Return (X, Y) of the center of cell containing provided text 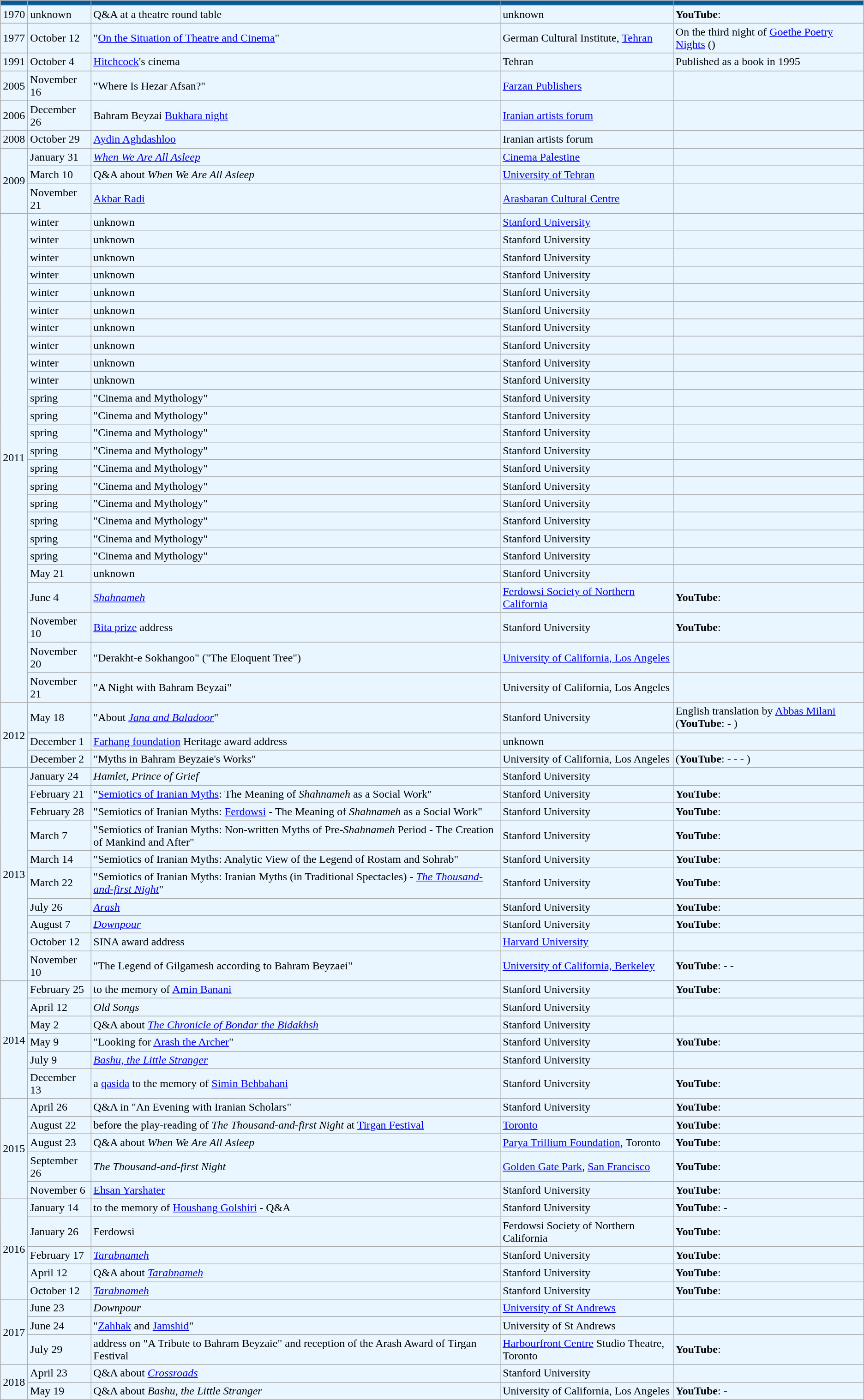
August 23 (59, 1142)
1970 (14, 14)
Ferdowsi (295, 1232)
April 26 (59, 1107)
2016 (14, 1249)
July 9 (59, 1060)
December 26 (59, 115)
Aydin Aghdashloo (295, 139)
November 6 (59, 1190)
Arasbaran Cultural Centre (587, 198)
2008 (14, 139)
May 19 (59, 1391)
2013 (14, 874)
Toronto (587, 1125)
July 29 (59, 1350)
YouTube: - - (768, 966)
August 22 (59, 1125)
Ehsan Yarshater (295, 1190)
"Looking for Arash the Archer" (295, 1042)
Cinema Palestine (587, 157)
address on "A Tribute to Bahram Beyzaie" and reception of the Arash Award of Tirgan Festival (295, 1350)
June 4 (59, 597)
November 20 (59, 657)
2015 (14, 1148)
Parya Trillium Foundation, Toronto (587, 1142)
Tehran (587, 62)
2011 (14, 458)
a qasida to the memory of Simin Behbahani (295, 1084)
July 26 (59, 907)
University of California, Berkeley (587, 966)
January 31 (59, 157)
University of Tehran (587, 174)
March 14 (59, 859)
"Myths in Bahram Beyzaie's Works" (295, 759)
June 24 (59, 1326)
December 13 (59, 1084)
"Semiotics of Iranian Myths: The Meaning of Shahnameh as a Social Work" (295, 794)
June 23 (59, 1308)
"The Legend of Gilgamesh according to Bahram Beyzaei" (295, 966)
"Where Is Hezar Afsan?" (295, 86)
April 23 (59, 1373)
1991 (14, 62)
1977 (14, 38)
December 1 (59, 741)
Hamlet, Prince of Grief (295, 776)
May 2 (59, 1025)
"A Night with Bahram Beyzai" (295, 688)
Bahram Beyzai Bukhara night (295, 115)
"Semiotics of Iranian Myths: Ferdowsi - The Meaning of Shahnameh as a Social Work" (295, 811)
Akbar Radi (295, 198)
"Derakht-e Sokhangoo" ("The Eloquent Tree") (295, 657)
2012 (14, 735)
Farzan Publishers (587, 86)
2014 (14, 1039)
English translation by Abbas Milani (YouTube: - ) (768, 717)
February 21 (59, 794)
Q&A about Crossroads (295, 1373)
Golden Gate Park, San Francisco (587, 1166)
May 18 (59, 717)
Harbourfront Centre Studio Theatre, Toronto (587, 1350)
Q&A about Tarabnameh (295, 1273)
Q&A about The Chronicle of Bondar the Bidakhsh (295, 1025)
Arash (295, 907)
March 22 (59, 883)
August 7 (59, 925)
to the memory of Amin Banani (295, 990)
January 26 (59, 1232)
October 4 (59, 62)
Shahnameh (295, 597)
before the play-reading of The Thousand-and-first Night at Tirgan Festival (295, 1125)
Harvard University (587, 942)
November 16 (59, 86)
German Cultural Institute, Tehran (587, 38)
Q&A in "An Evening with Iranian Scholars" (295, 1107)
On the third night of Goethe Poetry Nights () (768, 38)
"On the Situation of Theatre and Cinema" (295, 38)
Old Songs (295, 1007)
Q&A about Bashu, the Little Stranger (295, 1391)
When We Are All Asleep (295, 157)
to the memory of Houshang Golshiri - Q&A (295, 1208)
"About Jana and Baladoor" (295, 717)
Farhang foundation Heritage award address (295, 741)
January 14 (59, 1208)
The Thousand-and-first Night (295, 1166)
May 21 (59, 574)
May 9 (59, 1042)
Bashu, the Little Stranger (295, 1060)
March 7 (59, 835)
2006 (14, 115)
February 25 (59, 990)
January 24 (59, 776)
December 2 (59, 759)
2009 (14, 181)
October 29 (59, 139)
Q&A at a theatre round table (295, 14)
2005 (14, 86)
2017 (14, 1332)
Hitchcock's cinema (295, 62)
"Zahhak and Jamshid" (295, 1326)
Bita prize address (295, 628)
February 17 (59, 1256)
"Semiotics of Iranian Myths: Analytic View of the Legend of Rostam and Sohrab" (295, 859)
March 10 (59, 174)
February 28 (59, 811)
"Semiotics of Iranian Myths: Non-written Myths of Pre-Shahnameh Period - The Creation of Mankind and After" (295, 835)
2018 (14, 1382)
Published as a book in 1995 (768, 62)
(YouTube: - - - ) (768, 759)
"Semiotics of Iranian Myths: Iranian Myths (in Traditional Spectacles) - The Thousand-and-first Night" (295, 883)
September 26 (59, 1166)
SINA award address (295, 942)
